Return [X, Y] of the center of cell containing provided text 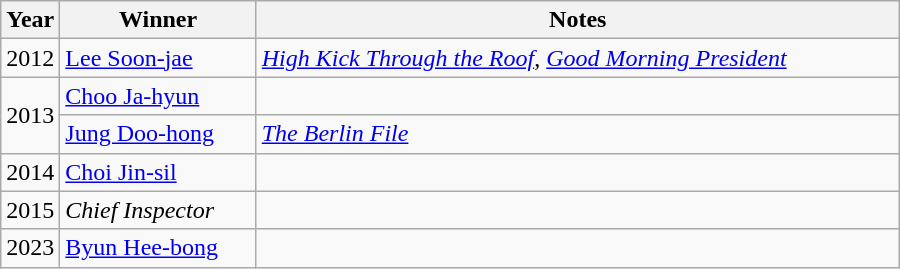
Winner [158, 20]
2013 [30, 115]
Lee Soon-jae [158, 58]
Byun Hee-bong [158, 248]
Chief Inspector [158, 210]
High Kick Through the Roof, Good Morning President [578, 58]
2023 [30, 248]
Jung Doo-hong [158, 134]
Notes [578, 20]
Choo Ja-hyun [158, 96]
Choi Jin-sil [158, 172]
Year [30, 20]
The Berlin File [578, 134]
2015 [30, 210]
2012 [30, 58]
2014 [30, 172]
